Return the [X, Y] coordinate for the center point of the cell that contains the specified text.  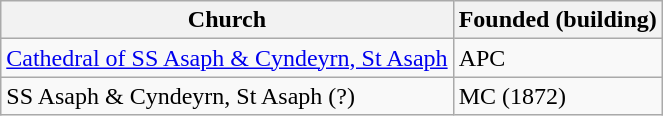
Church [227, 20]
APC [558, 58]
Founded (building) [558, 20]
Cathedral of SS Asaph & Cyndeyrn, St Asaph [227, 58]
SS Asaph & Cyndeyrn, St Asaph (?) [227, 96]
MC (1872) [558, 96]
